Return [X, Y] of the center of cell containing provided text 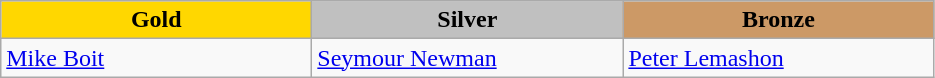
Silver [468, 20]
Peter Lemashon [778, 58]
Bronze [778, 20]
Seymour Newman [468, 58]
Mike Boit [156, 58]
Gold [156, 20]
